Pinpoint the cell where the given text exists, returning its [X, Y] midpoint coordinate. 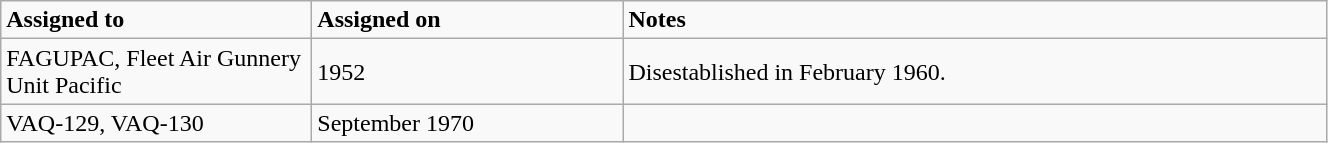
Assigned to [156, 20]
September 1970 [468, 123]
VAQ-129, VAQ-130 [156, 123]
FAGUPAC, Fleet Air Gunnery Unit Pacific [156, 72]
Disestablished in February 1960. [975, 72]
1952 [468, 72]
Assigned on [468, 20]
Notes [975, 20]
